Detect which cell encompasses the target text, then output its (x, y) center coordinate. 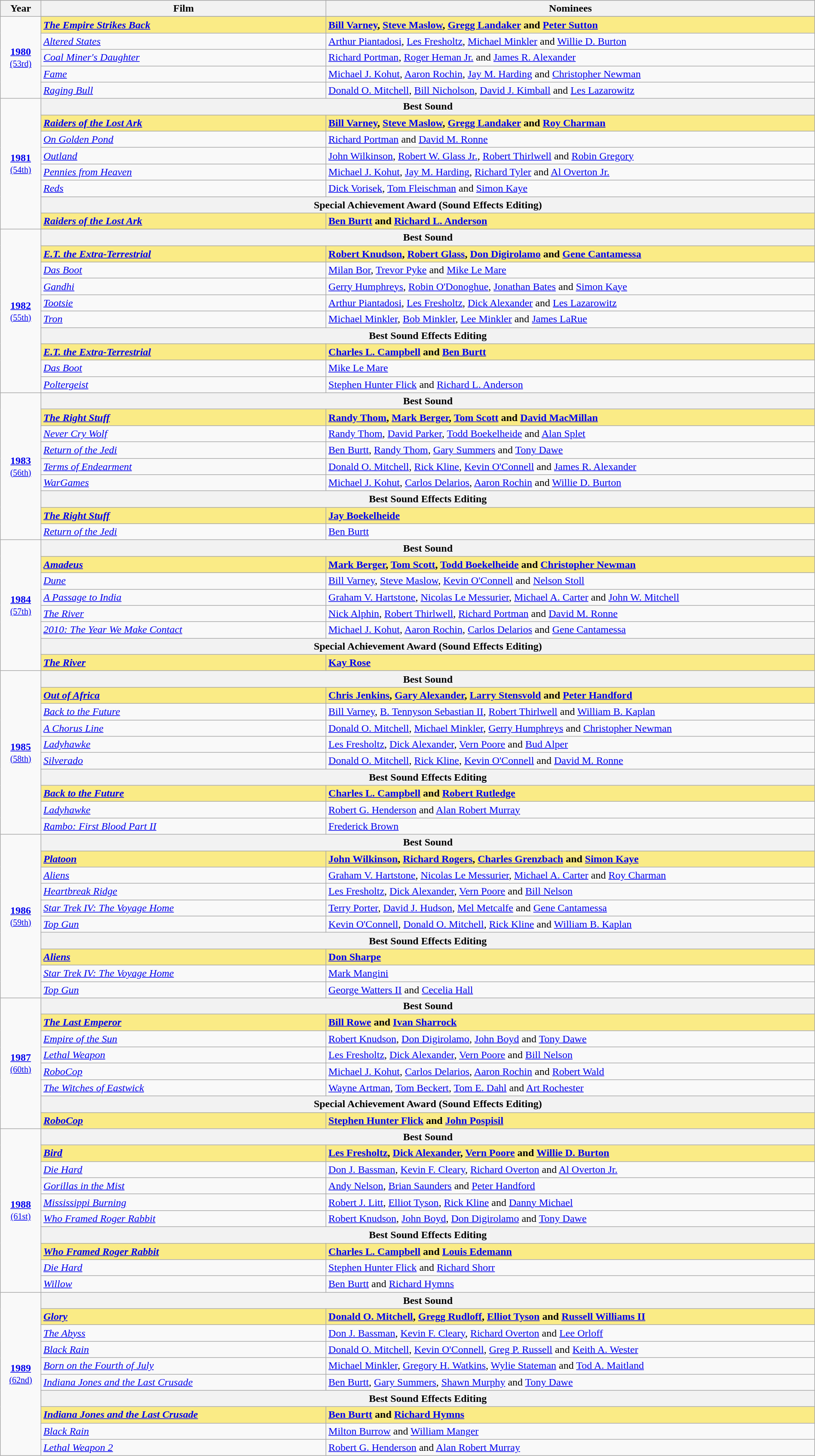
Stephen Hunter Flick and John Pospisil (571, 1120)
Glory (183, 1317)
Bill Varney, Steve Maslow, Kevin O'Connell and Nelson Stoll (571, 581)
Robert Knudson, John Boyd, Don Digirolamo and Tony Dawe (571, 1218)
Les Fresholtz, Dick Alexander, Vern Poore and Bud Alper (571, 745)
Altered States (183, 41)
Wayne Artman, Tom Beckert, Tom E. Dahl and Art Rochester (571, 1088)
Bill Rowe and Ivan Sharrock (571, 1023)
Don Sharpe (571, 957)
Jay Boekelheide (571, 516)
Fame (183, 74)
Outland (183, 156)
Empire of the Sun (183, 1039)
Graham V. Hartstone, Nicolas Le Messurier, Michael A. Carter and Roy Charman (571, 875)
Don J. Bassman, Kevin F. Cleary, Richard Overton and Lee Orloff (571, 1333)
John Wilkinson, Richard Rogers, Charles Grenzbach and Simon Kaye (571, 859)
Poltergeist (183, 385)
1984(57th) (21, 605)
Randy Thom, David Parker, Todd Boekelheide and Alan Splet (571, 433)
Coal Miner's Daughter (183, 58)
Ben Burtt (571, 532)
Charles L. Campbell and Robert Rutledge (571, 794)
Michael J. Kohut, Jay M. Harding, Richard Tyler and Al Overton Jr. (571, 172)
Charles L. Campbell and Ben Burtt (571, 352)
Tootsie (183, 303)
Robert J. Litt, Elliot Tyson, Rick Kline and Danny Michael (571, 1202)
Amadeus (183, 565)
Mark Mangini (571, 973)
2010: The Year We Make Contact (183, 630)
Frederick Brown (571, 826)
Bill Varney, B. Tennyson Sebastian II, Robert Thirlwell and William B. Kaplan (571, 711)
Nominees (571, 9)
Michael Minkler, Bob Minkler, Lee Minkler and James LaRue (571, 319)
Stephen Hunter Flick and Richard L. Anderson (571, 385)
Raging Bull (183, 90)
George Watters II and Cecelia Hall (571, 989)
Michael J. Kohut, Aaron Rochin, Carlos Delarios and Gene Cantamessa (571, 630)
1986(59th) (21, 916)
Stephen Hunter Flick and Richard Shorr (571, 1268)
1988(61st) (21, 1211)
Year (21, 9)
Terms of Endearment (183, 466)
Platoon (183, 859)
1980(53rd) (21, 58)
Never Cry Wolf (183, 433)
A Chorus Line (183, 728)
Gandhi (183, 287)
Andy Nelson, Brian Saunders and Peter Handford (571, 1186)
Pennies from Heaven (183, 172)
Arthur Piantadosi, Les Fresholtz, Michael Minkler and Willie D. Burton (571, 41)
1989(62nd) (21, 1374)
Film (183, 9)
Bill Varney, Steve Maslow, Gregg Landaker and Peter Sutton (571, 25)
1981(54th) (21, 164)
1985(58th) (21, 753)
Michael Minkler, Gregory H. Watkins, Wylie Stateman and Tod A. Maitland (571, 1366)
Bill Varney, Steve Maslow, Gregg Landaker and Roy Charman (571, 123)
Heartbreak Ridge (183, 891)
Randy Thom, Mark Berger, Tom Scott and David MacMillan (571, 417)
Donald O. Mitchell, Bill Nicholson, David J. Kimball and Les Lazarowitz (571, 90)
Ben Burtt, Gary Summers, Shawn Murphy and Tony Dawe (571, 1382)
Gerry Humphreys, Robin O'Donoghue, Jonathan Bates and Simon Kaye (571, 287)
Lethal Weapon 2 (183, 1447)
Mark Berger, Tom Scott, Todd Boekelheide and Christopher Newman (571, 565)
Out of Africa (183, 695)
John Wilkinson, Robert W. Glass Jr., Robert Thirlwell and Robin Gregory (571, 156)
Donald O. Mitchell, Gregg Rudloff, Elliot Tyson and Russell Williams II (571, 1317)
Chris Jenkins, Gary Alexander, Larry Stensvold and Peter Handford (571, 695)
Silverado (183, 761)
Kevin O'Connell, Donald O. Mitchell, Rick Kline and William B. Kaplan (571, 924)
Robert Knudson, Robert Glass, Don Digirolamo and Gene Cantamessa (571, 254)
Milan Bor, Trevor Pyke and Mike Le Mare (571, 270)
Donald O. Mitchell, Rick Kline, Kevin O'Connell and James R. Alexander (571, 466)
1982(55th) (21, 311)
1987(60th) (21, 1063)
WarGames (183, 483)
Kay Rose (571, 662)
Lethal Weapon (183, 1055)
Donald O. Mitchell, Kevin O'Connell, Greg P. Russell and Keith A. Wester (571, 1349)
Bird (183, 1153)
Arthur Piantadosi, Les Fresholtz, Dick Alexander and Les Lazarowitz (571, 303)
Richard Portman, Roger Heman Jr. and James R. Alexander (571, 58)
Graham V. Hartstone, Nicolas Le Messurier, Michael A. Carter and John W. Mitchell (571, 597)
Charles L. Campbell and Louis Edemann (571, 1251)
Gorillas in the Mist (183, 1186)
Milton Burrow and William Manger (571, 1431)
Dick Vorisek, Tom Fleischman and Simon Kaye (571, 188)
Michael J. Kohut, Carlos Delarios, Aaron Rochin and Willie D. Burton (571, 483)
Tron (183, 319)
Terry Porter, David J. Hudson, Mel Metcalfe and Gene Cantamessa (571, 908)
Michael J. Kohut, Aaron Rochin, Jay M. Harding and Christopher Newman (571, 74)
Robert Knudson, Don Digirolamo, John Boyd and Tony Dawe (571, 1039)
Michael J. Kohut, Carlos Delarios, Aaron Rochin and Robert Wald (571, 1071)
Don J. Bassman, Kevin F. Cleary, Richard Overton and Al Overton Jr. (571, 1169)
Born on the Fourth of July (183, 1366)
Ben Burtt, Randy Thom, Gary Summers and Tony Dawe (571, 450)
Rambo: First Blood Part II (183, 826)
Donald O. Mitchell, Rick Kline, Kevin O'Connell and David M. Ronne (571, 761)
Mike Le Mare (571, 368)
On Golden Pond (183, 139)
1983(56th) (21, 467)
The Empire Strikes Back (183, 25)
Richard Portman and David M. Ronne (571, 139)
The Abyss (183, 1333)
The Last Emperor (183, 1023)
Willow (183, 1284)
A Passage to India (183, 597)
Les Fresholtz, Dick Alexander, Vern Poore and Willie D. Burton (571, 1153)
Donald O. Mitchell, Michael Minkler, Gerry Humphreys and Christopher Newman (571, 728)
Ben Burtt and Richard L. Anderson (571, 221)
Mississippi Burning (183, 1202)
Reds (183, 188)
The Witches of Eastwick (183, 1088)
Nick Alphin, Robert Thirlwell, Richard Portman and David M. Ronne (571, 614)
Dune (183, 581)
